Return the [x, y] coordinate for the center point of the cell that contains the specified text.  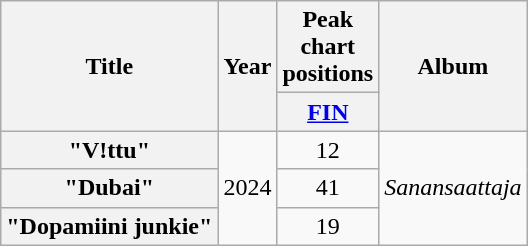
FIN [328, 112]
"V!ttu" [110, 150]
19 [328, 226]
2024 [248, 188]
Album [453, 66]
12 [328, 150]
Sanansaattaja [453, 188]
"Dubai" [110, 188]
Year [248, 66]
Peak chart positions [328, 47]
"Dopamiini junkie" [110, 226]
41 [328, 188]
Title [110, 66]
